Find where the given text appears and provide that cell's center as (x, y) coordinate. 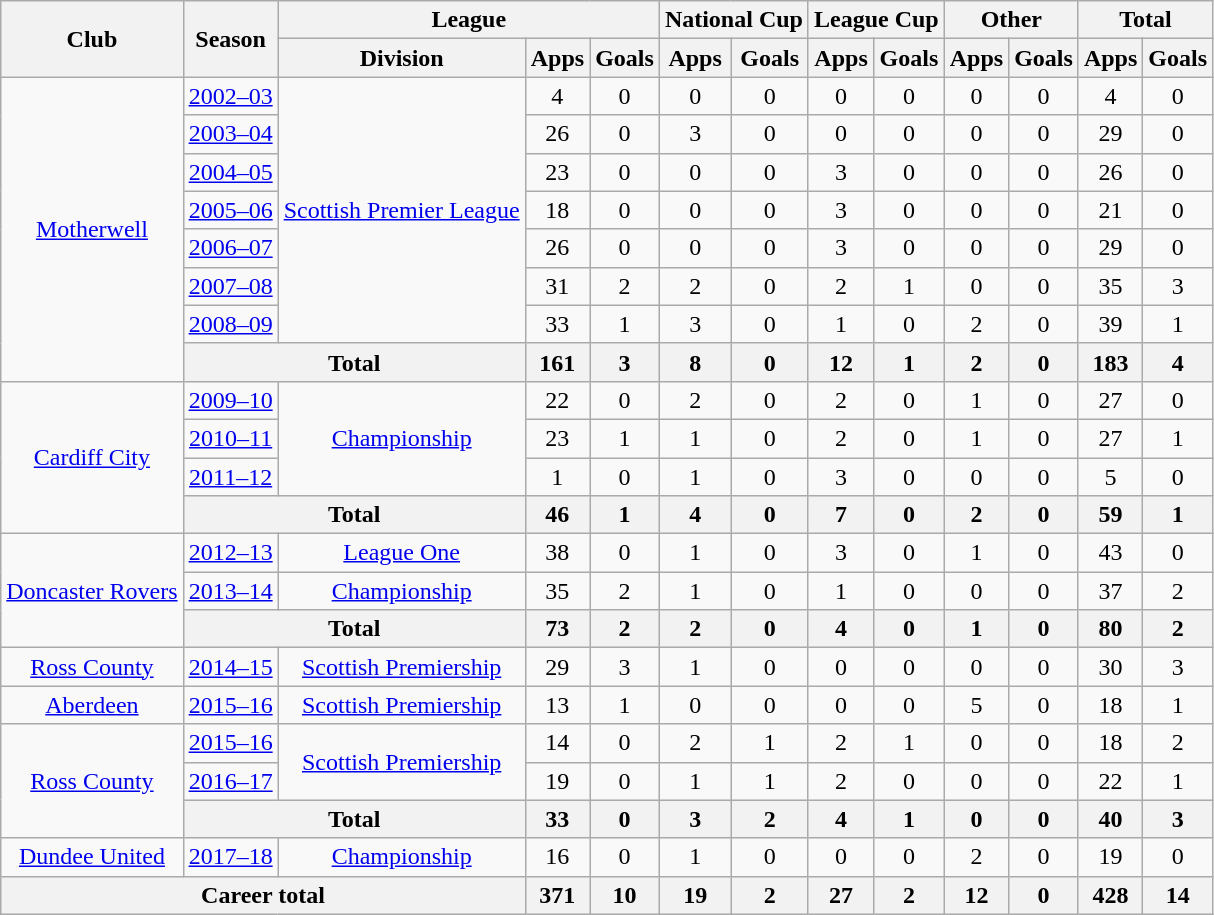
7 (840, 515)
2016–17 (230, 781)
38 (557, 553)
8 (695, 362)
59 (1110, 515)
2006–07 (230, 248)
Division (402, 58)
39 (1110, 324)
80 (1110, 629)
League Cup (876, 20)
National Cup (734, 20)
Dundee United (92, 857)
2010–11 (230, 438)
Cardiff City (92, 457)
2009–10 (230, 400)
31 (557, 286)
2011–12 (230, 477)
161 (557, 362)
30 (1110, 667)
League One (402, 553)
Doncaster Rovers (92, 591)
2003–04 (230, 134)
2005–06 (230, 210)
10 (625, 895)
Aberdeen (92, 705)
2014–15 (230, 667)
2008–09 (230, 324)
Career total (263, 895)
40 (1110, 819)
2007–08 (230, 286)
371 (557, 895)
183 (1110, 362)
37 (1110, 591)
Scottish Premier League (402, 210)
73 (557, 629)
2017–18 (230, 857)
46 (557, 515)
League (468, 20)
2004–05 (230, 172)
16 (557, 857)
Other (1011, 20)
Season (230, 39)
43 (1110, 553)
2013–14 (230, 591)
Club (92, 39)
428 (1110, 895)
Motherwell (92, 229)
2012–13 (230, 553)
2002–03 (230, 96)
21 (1110, 210)
13 (557, 705)
